Search for the cell housing the specified text and yield its (x, y) center coordinate. 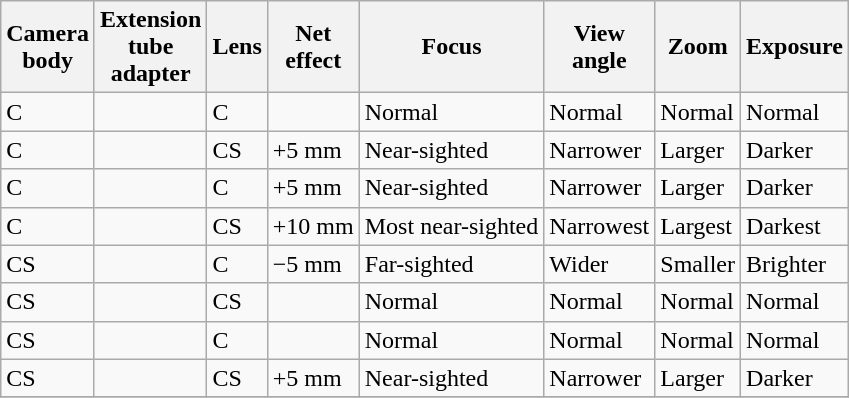
Narrowest (600, 226)
Largest (698, 226)
Most near-sighted (452, 226)
−5 mm (313, 264)
Zoom (698, 47)
Brighter (795, 264)
Neteffect (313, 47)
Lens (237, 47)
Darkest (795, 226)
Focus (452, 47)
Far-sighted (452, 264)
Smaller (698, 264)
Camerabody (48, 47)
Viewangle (600, 47)
Extensiontubeadapter (150, 47)
Exposure (795, 47)
Wider (600, 264)
+10 mm (313, 226)
